Identify which cell holds the provided text, then report its [X, Y] central coordinate. 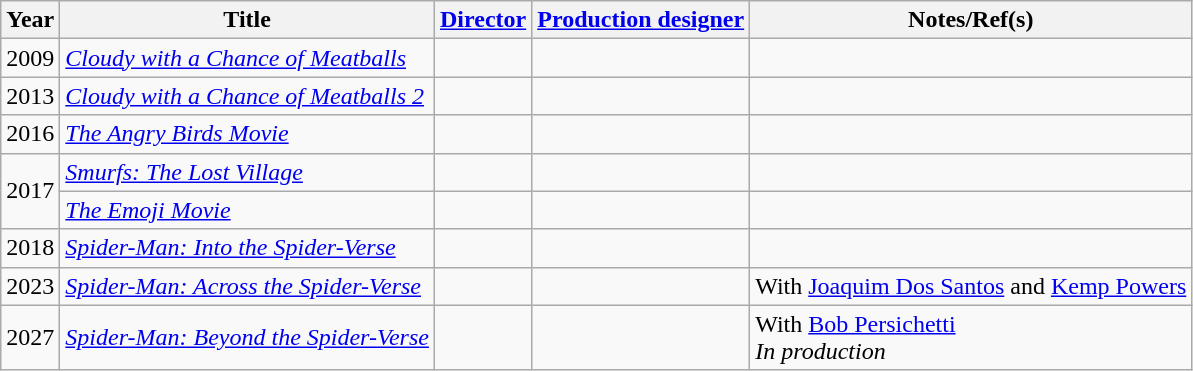
Cloudy with a Chance of Meatballs 2 [248, 96]
Spider-Man: Across the Spider-Verse [248, 286]
Production designer [641, 20]
2009 [30, 58]
2027 [30, 338]
With Bob PersichettiIn production [971, 338]
2017 [30, 191]
Title [248, 20]
2013 [30, 96]
Spider-Man: Into the Spider-Verse [248, 248]
2016 [30, 134]
Cloudy with a Chance of Meatballs [248, 58]
Notes/Ref(s) [971, 20]
Year [30, 20]
Spider-Man: Beyond the Spider-Verse [248, 338]
The Emoji Movie [248, 210]
Smurfs: The Lost Village [248, 172]
2018 [30, 248]
Director [482, 20]
2023 [30, 286]
With Joaquim Dos Santos and Kemp Powers [971, 286]
The Angry Birds Movie [248, 134]
